Return [x, y] of the center of cell containing provided text 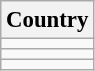
Country [48, 20]
